Return (X, Y) of the center of cell containing provided text 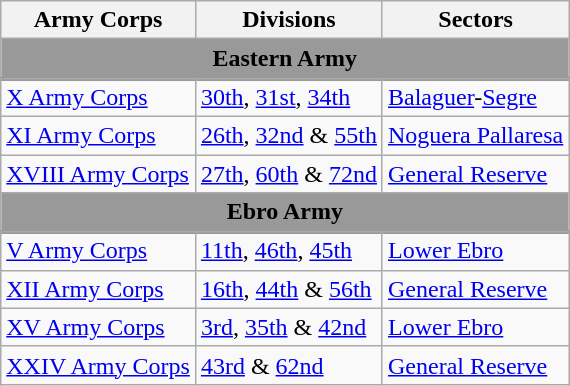
Army Corps (98, 20)
V Army Corps (98, 251)
XV Army Corps (98, 327)
XI Army Corps (98, 135)
Sectors (475, 20)
16th, 44th & 56th (288, 289)
3rd, 35th & 42nd (288, 327)
11th, 46th, 45th (288, 251)
XII Army Corps (98, 289)
X Army Corps (98, 97)
27th, 60th & 72nd (288, 173)
30th, 31st, 34th (288, 97)
Divisions (288, 20)
Ebro Army (285, 213)
XVIII Army Corps (98, 173)
26th, 32nd & 55th (288, 135)
Noguera Pallaresa (475, 135)
Balaguer-Segre (475, 97)
43rd & 62nd (288, 365)
XXIV Army Corps (98, 365)
Eastern Army (285, 59)
